For the text-containing cell, return its midpoint in [x, y] coordinate format. 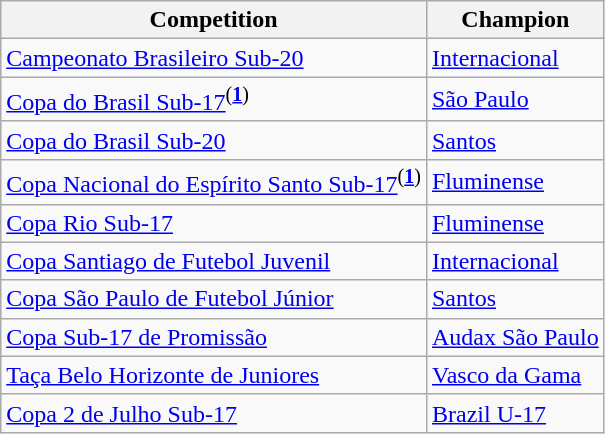
Audax São Paulo [515, 337]
Copa do Brasil Sub-17(1) [214, 100]
Copa do Brasil Sub-20 [214, 140]
Copa Rio Sub-17 [214, 223]
Copa Nacional do Espírito Santo Sub-17(1) [214, 182]
Copa 2 de Julho Sub-17 [214, 413]
Copa São Paulo de Futebol Júnior [214, 299]
Copa Sub-17 de Promissão [214, 337]
Vasco da Gama [515, 375]
Taça Belo Horizonte de Juniores [214, 375]
Brazil U-17 [515, 413]
Competition [214, 20]
Copa Santiago de Futebol Juvenil [214, 261]
São Paulo [515, 100]
Champion [515, 20]
Campeonato Brasileiro Sub-20 [214, 58]
